For the text-containing cell, return its midpoint in (X, Y) coordinate format. 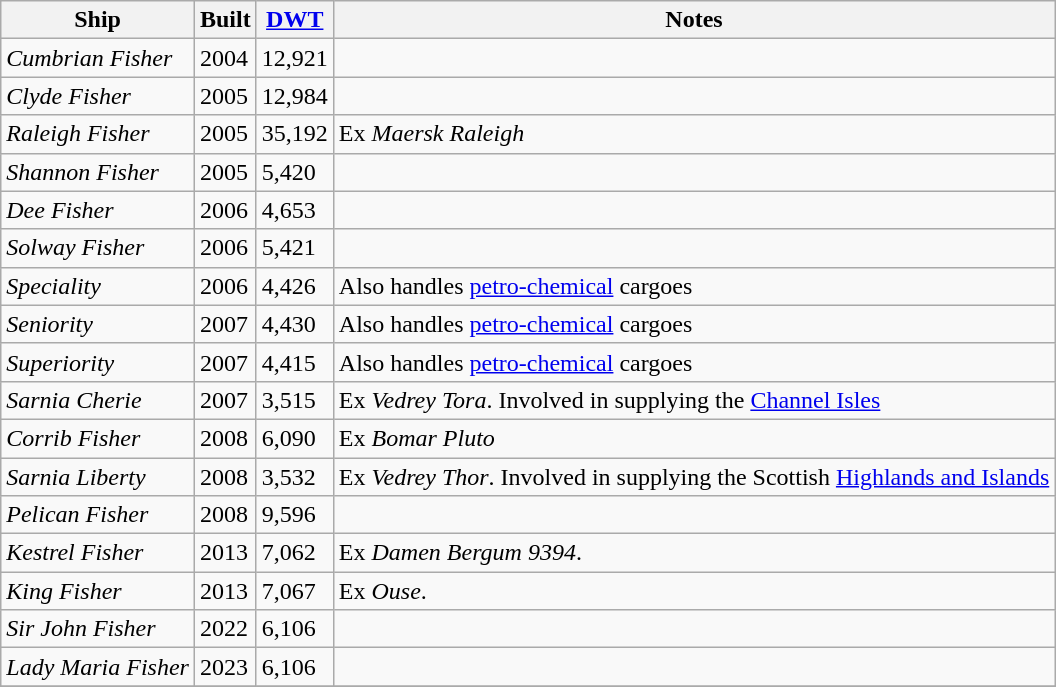
Sarnia Liberty (98, 477)
Built (225, 20)
4,415 (294, 362)
6,090 (294, 438)
4,430 (294, 324)
7,062 (294, 553)
2004 (225, 58)
Raleigh Fisher (98, 134)
12,921 (294, 58)
Solway Fisher (98, 248)
King Fisher (98, 591)
35,192 (294, 134)
12,984 (294, 96)
Dee Fisher (98, 210)
Ex Vedrey Tora. Involved in supplying the Channel Isles (694, 400)
Ship (98, 20)
Ex Ouse. (694, 591)
2022 (225, 629)
Speciality (98, 286)
Seniority (98, 324)
Ex Damen Bergum 9394. (694, 553)
Superiority (98, 362)
Corrib Fisher (98, 438)
Lady Maria Fisher (98, 667)
4,653 (294, 210)
Sir John Fisher (98, 629)
Clyde Fisher (98, 96)
3,515 (294, 400)
7,067 (294, 591)
3,532 (294, 477)
Ex Bomar Pluto (694, 438)
Ex Maersk Raleigh (694, 134)
Ex Vedrey Thor. Involved in supplying the Scottish Highlands and Islands (694, 477)
9,596 (294, 515)
DWT (294, 20)
Sarnia Cherie (98, 400)
2023 (225, 667)
Pelican Fisher (98, 515)
5,420 (294, 172)
Kestrel Fisher (98, 553)
Shannon Fisher (98, 172)
5,421 (294, 248)
Cumbrian Fisher (98, 58)
4,426 (294, 286)
Notes (694, 20)
